Find where the given text appears and provide that cell's center as [X, Y] coordinate. 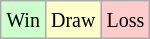
Loss [126, 20]
Win [24, 20]
Draw [72, 20]
